Identify which cell holds the provided text, then report its (X, Y) central coordinate. 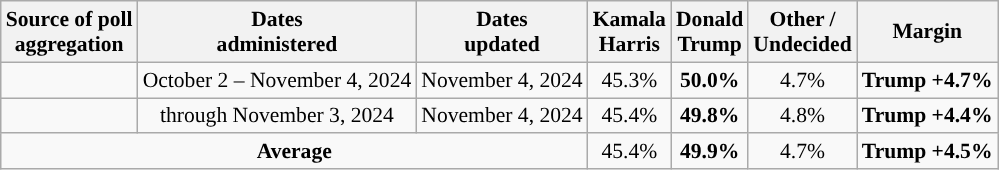
45.3% (630, 80)
through November 3, 2024 (278, 116)
October 2 – November 4, 2024 (278, 80)
49.8% (710, 116)
Datesadministered (278, 32)
Margin (928, 32)
DonaldTrump (710, 32)
Trump +4.5% (928, 152)
Datesupdated (502, 32)
Trump +4.4% (928, 116)
Source of pollaggregation (70, 32)
Average (294, 152)
50.0% (710, 80)
Other /Undecided (802, 32)
4.8% (802, 116)
Trump +4.7% (928, 80)
49.9% (710, 152)
KamalaHarris (630, 32)
